Capture the cell that displays the provided text and extract its [X, Y] central coordinate. 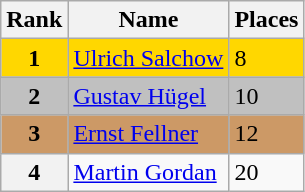
Martin Gordan [148, 172]
10 [266, 96]
Rank [34, 20]
Ulrich Salchow [148, 58]
Gustav Hügel [148, 96]
Name [148, 20]
20 [266, 172]
8 [266, 58]
2 [34, 96]
12 [266, 134]
4 [34, 172]
Ernst Fellner [148, 134]
1 [34, 58]
3 [34, 134]
Places [266, 20]
